Capture the cell that displays the provided text and extract its (X, Y) central coordinate. 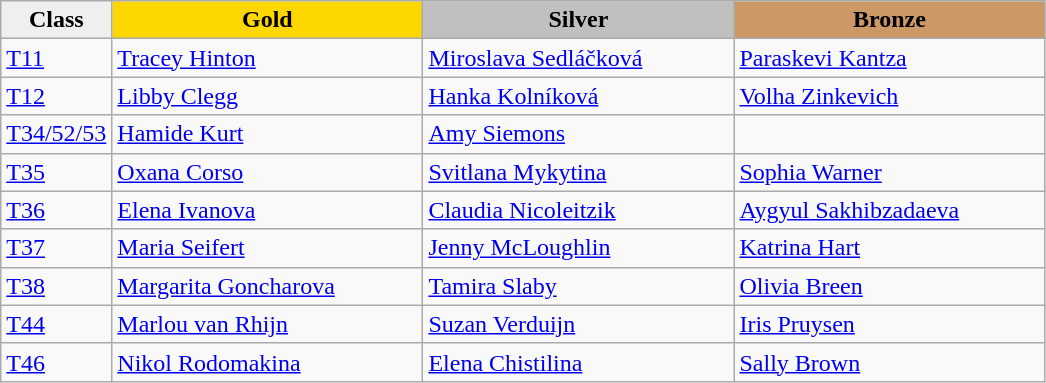
T36 (56, 210)
Tracey Hinton (268, 58)
Amy Siemons (578, 134)
Elena Ivanova (268, 210)
Nikol Rodomakina (268, 362)
Paraskevi Kantza (890, 58)
Class (56, 20)
Volha Zinkevich (890, 96)
Miroslava Sedláčková (578, 58)
Maria Seifert (268, 248)
T12 (56, 96)
Claudia Nicoleitzik (578, 210)
Suzan Verduijn (578, 324)
Sally Brown (890, 362)
Marlou van Rhijn (268, 324)
T35 (56, 172)
Margarita Goncharova (268, 286)
T11 (56, 58)
Libby Clegg (268, 96)
Sophia Warner (890, 172)
Svitlana Mykytina (578, 172)
Elena Chistilina (578, 362)
Olivia Breen (890, 286)
T34/52/53 (56, 134)
Iris Pruysen (890, 324)
Katrina Hart (890, 248)
Gold (268, 20)
T38 (56, 286)
T37 (56, 248)
Silver (578, 20)
Bronze (890, 20)
Aygyul Sakhibzadaeva (890, 210)
T44 (56, 324)
Hanka Kolníková (578, 96)
Jenny McLoughlin (578, 248)
Oxana Corso (268, 172)
Tamira Slaby (578, 286)
T46 (56, 362)
Hamide Kurt (268, 134)
